Pinpoint the cell where the given text exists, returning its [x, y] midpoint coordinate. 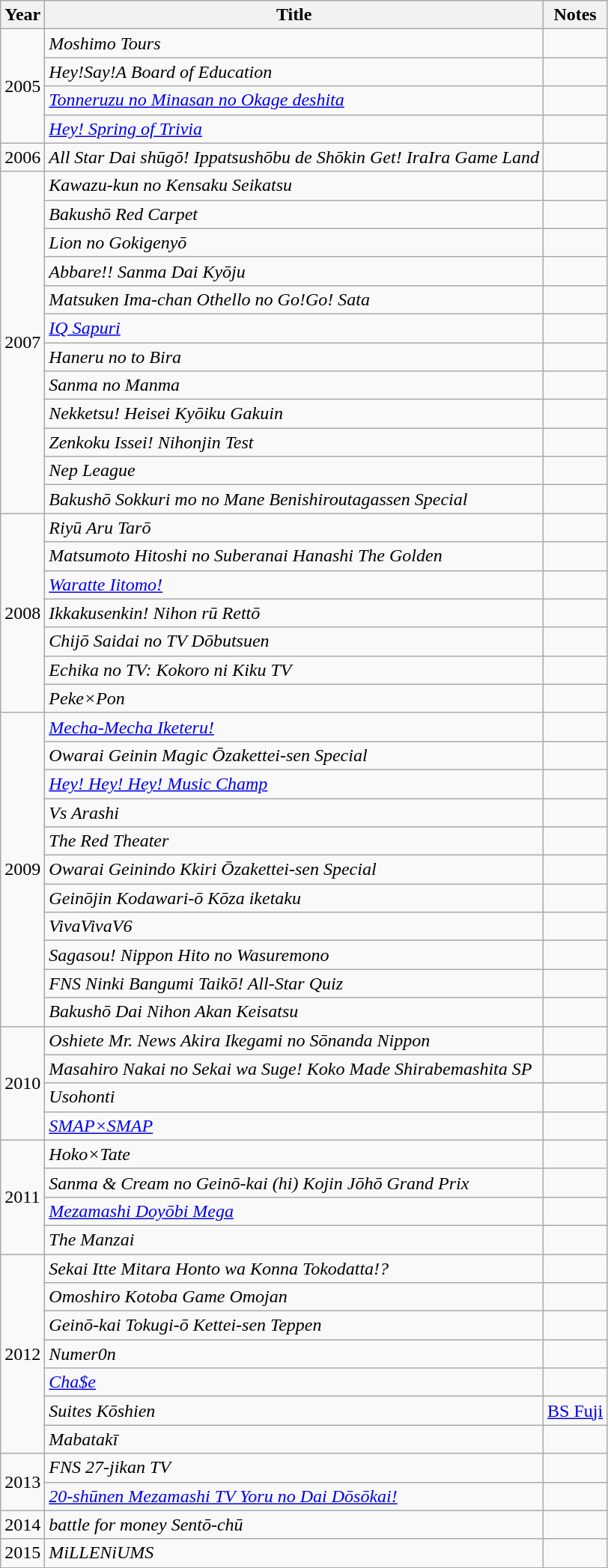
Matsumoto Hitoshi no Suberanai Hanashi The Golden [294, 556]
Mecha-Mecha Iketeru! [294, 727]
2008 [22, 613]
Sanma no Manma [294, 385]
2009 [22, 870]
Vs Arashi [294, 812]
IQ Sapuri [294, 328]
Sanma & Cream no Geinō-kai (hi) Kojin Jōhō Grand Prix [294, 1183]
Hoko×Tate [294, 1154]
Hey!Say!A Board of Education [294, 72]
2013 [22, 1482]
Chijō Saidai no TV Dōbutsuen [294, 641]
Peke×Pon [294, 698]
Year [22, 15]
Lion no Gokigenyō [294, 242]
2011 [22, 1197]
2005 [22, 86]
2007 [22, 343]
Tonneruzu no Minasan no Okage deshita [294, 100]
Echika no TV: Kokoro ni Kiku TV [294, 670]
Zenkoku Issei! Nihonjin Test [294, 442]
Omoshiro Kotoba Game Omojan [294, 1297]
Hey! Spring of Trivia [294, 129]
2014 [22, 1525]
MiLLENiUMS [294, 1553]
Mabatakī [294, 1439]
Riyū Aru Tarō [294, 528]
The Red Theater [294, 841]
Masahiro Nakai no Sekai wa Suge! Koko Made Shirabemashita SP [294, 1069]
Haneru no to Bira [294, 357]
Geinōjin Kodawari-ō Kōza iketaku [294, 898]
Abbare!! Sanma Dai Kyōju [294, 271]
Ikkakusenkin! Nihon rū Rettō [294, 613]
Title [294, 15]
Numer0n [294, 1354]
FNS 27-jikan TV [294, 1468]
Kawazu-kun no Kensaku Seikatsu [294, 186]
Bakushō Sokkuri mo no Mane Benishiroutagassen Special [294, 499]
Mezamashi Doyōbi Mega [294, 1211]
Matsuken Ima-chan Othello no Go!Go! Sata [294, 299]
2012 [22, 1354]
Owarai Geinindo Kkiri Ōzakettei-sen Special [294, 870]
Sagasou! Nippon Hito no Wasuremono [294, 955]
battle for money Sentō-chū [294, 1525]
Notes [575, 15]
The Manzai [294, 1239]
Bakushō Dai Nihon Akan Keisatsu [294, 1012]
20-shūnen Mezamashi TV Yoru no Dai Dōsōkai! [294, 1496]
Hey! Hey! Hey! Music Champ [294, 784]
Cha$e [294, 1382]
2015 [22, 1553]
BS Fuji [575, 1411]
All Star Dai shūgō! Ippatsushōbu de Shōkin Get! IraIra Game Land [294, 157]
Waratte Iitomo! [294, 585]
Suites Kōshien [294, 1411]
Sekai Itte Mitara Honto wa Konna Tokodatta!? [294, 1269]
Nep League [294, 471]
VivaVivaV6 [294, 927]
2010 [22, 1083]
Nekketsu! Heisei Kyōiku Gakuin [294, 414]
Usohonti [294, 1097]
Geinō-kai Tokugi-ō Kettei-sen Teppen [294, 1326]
Bakushō Red Carpet [294, 214]
2006 [22, 157]
Owarai Geinin Magic Ōzakettei-sen Special [294, 755]
FNS Ninki Bangumi Taikō! All-Star Quiz [294, 983]
Oshiete Mr. News Akira Ikegami no Sōnanda Nippon [294, 1040]
SMAP×SMAP [294, 1126]
Moshimo Tours [294, 43]
